Output the [x, y] coordinate of the center of the cell containing the given text.  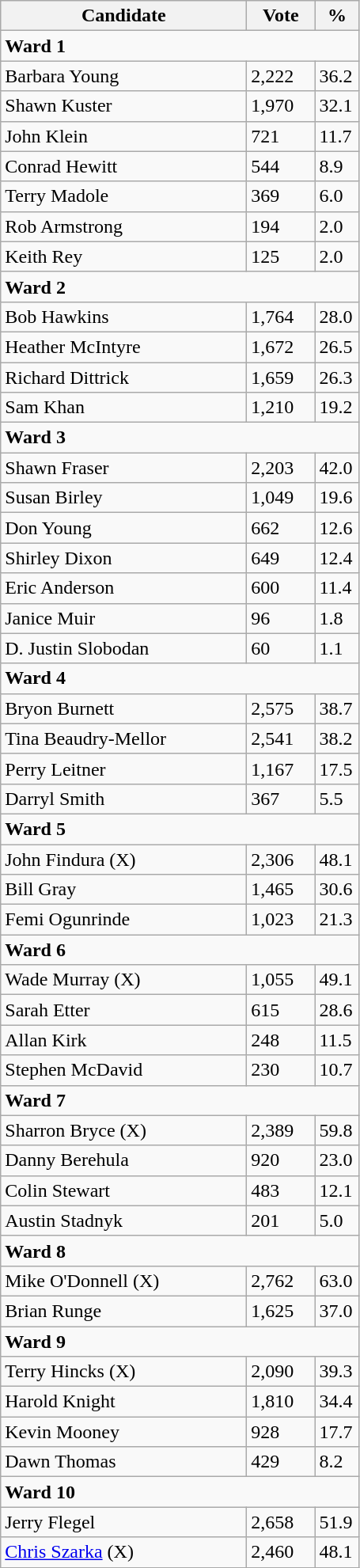
1.8 [337, 618]
Shirley Dixon [123, 558]
615 [281, 1010]
Ward 1 [180, 46]
17.5 [337, 769]
Wade Murray (X) [123, 980]
5.5 [337, 799]
2,222 [281, 76]
2,306 [281, 859]
96 [281, 618]
Chris Szarka (X) [123, 1552]
12.4 [337, 558]
59.8 [337, 1130]
Mike O'Donnell (X) [123, 1281]
Ward 3 [180, 438]
21.3 [337, 920]
26.5 [337, 347]
8.9 [337, 166]
Stephen McDavid [123, 1070]
Don Young [123, 528]
8.2 [337, 1462]
Terry Hincks (X) [123, 1372]
920 [281, 1160]
Ward 5 [180, 829]
Shawn Fraser [123, 468]
63.0 [337, 1281]
369 [281, 196]
Ward 10 [180, 1492]
17.7 [337, 1432]
12.6 [337, 528]
2,090 [281, 1372]
Conrad Hewitt [123, 166]
Darryl Smith [123, 799]
37.0 [337, 1311]
Harold Knight [123, 1402]
Bob Hawkins [123, 317]
Perry Leitner [123, 769]
19.6 [337, 498]
11.5 [337, 1040]
Barbara Young [123, 76]
Ward 8 [180, 1251]
1,970 [281, 106]
928 [281, 1432]
Ward 4 [180, 678]
Femi Ogunrinde [123, 920]
2,762 [281, 1281]
Heather McIntyre [123, 347]
Colin Stewart [123, 1190]
248 [281, 1040]
1,049 [281, 498]
34.4 [337, 1402]
Tina Beaudry-Mellor [123, 738]
Kevin Mooney [123, 1432]
36.2 [337, 76]
Ward 2 [180, 287]
49.1 [337, 980]
1,055 [281, 980]
38.7 [337, 708]
Richard Dittrick [123, 378]
Janice Muir [123, 618]
2,541 [281, 738]
D. Justin Slobodan [123, 648]
5.0 [337, 1221]
Sarah Etter [123, 1010]
662 [281, 528]
Sam Khan [123, 408]
1,764 [281, 317]
John Klein [123, 136]
Bryon Burnett [123, 708]
Susan Birley [123, 498]
230 [281, 1070]
125 [281, 256]
28.0 [337, 317]
1,659 [281, 378]
2,658 [281, 1522]
2,389 [281, 1130]
721 [281, 136]
Bill Gray [123, 890]
42.0 [337, 468]
Jerry Flegel [123, 1522]
John Findura (X) [123, 859]
30.6 [337, 890]
28.6 [337, 1010]
Candidate [123, 16]
Eric Anderson [123, 588]
1,810 [281, 1402]
11.7 [337, 136]
51.9 [337, 1522]
12.1 [337, 1190]
649 [281, 558]
10.7 [337, 1070]
23.0 [337, 1160]
600 [281, 588]
6.0 [337, 196]
544 [281, 166]
1,465 [281, 890]
Allan Kirk [123, 1040]
26.3 [337, 378]
60 [281, 648]
483 [281, 1190]
1,023 [281, 920]
Sharron Bryce (X) [123, 1130]
201 [281, 1221]
194 [281, 226]
39.3 [337, 1372]
Terry Madole [123, 196]
Shawn Kuster [123, 106]
1,625 [281, 1311]
19.2 [337, 408]
1,672 [281, 347]
38.2 [337, 738]
429 [281, 1462]
367 [281, 799]
Danny Berehula [123, 1160]
Rob Armstrong [123, 226]
Vote [281, 16]
1.1 [337, 648]
2,460 [281, 1552]
1,167 [281, 769]
32.1 [337, 106]
Ward 6 [180, 950]
1,210 [281, 408]
11.4 [337, 588]
Austin Stadnyk [123, 1221]
Brian Runge [123, 1311]
2,575 [281, 708]
Keith Rey [123, 256]
% [337, 16]
2,203 [281, 468]
Ward 7 [180, 1100]
Dawn Thomas [123, 1462]
Ward 9 [180, 1342]
